For the text-containing cell, return its midpoint in (X, Y) coordinate format. 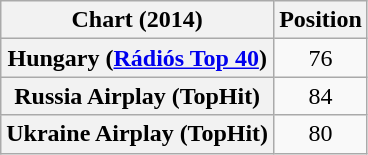
Russia Airplay (TopHit) (138, 96)
Ukraine Airplay (TopHit) (138, 134)
Chart (2014) (138, 20)
Hungary (Rádiós Top 40) (138, 58)
84 (321, 96)
80 (321, 134)
76 (321, 58)
Position (321, 20)
